Capture the cell that displays the provided text and extract its (X, Y) central coordinate. 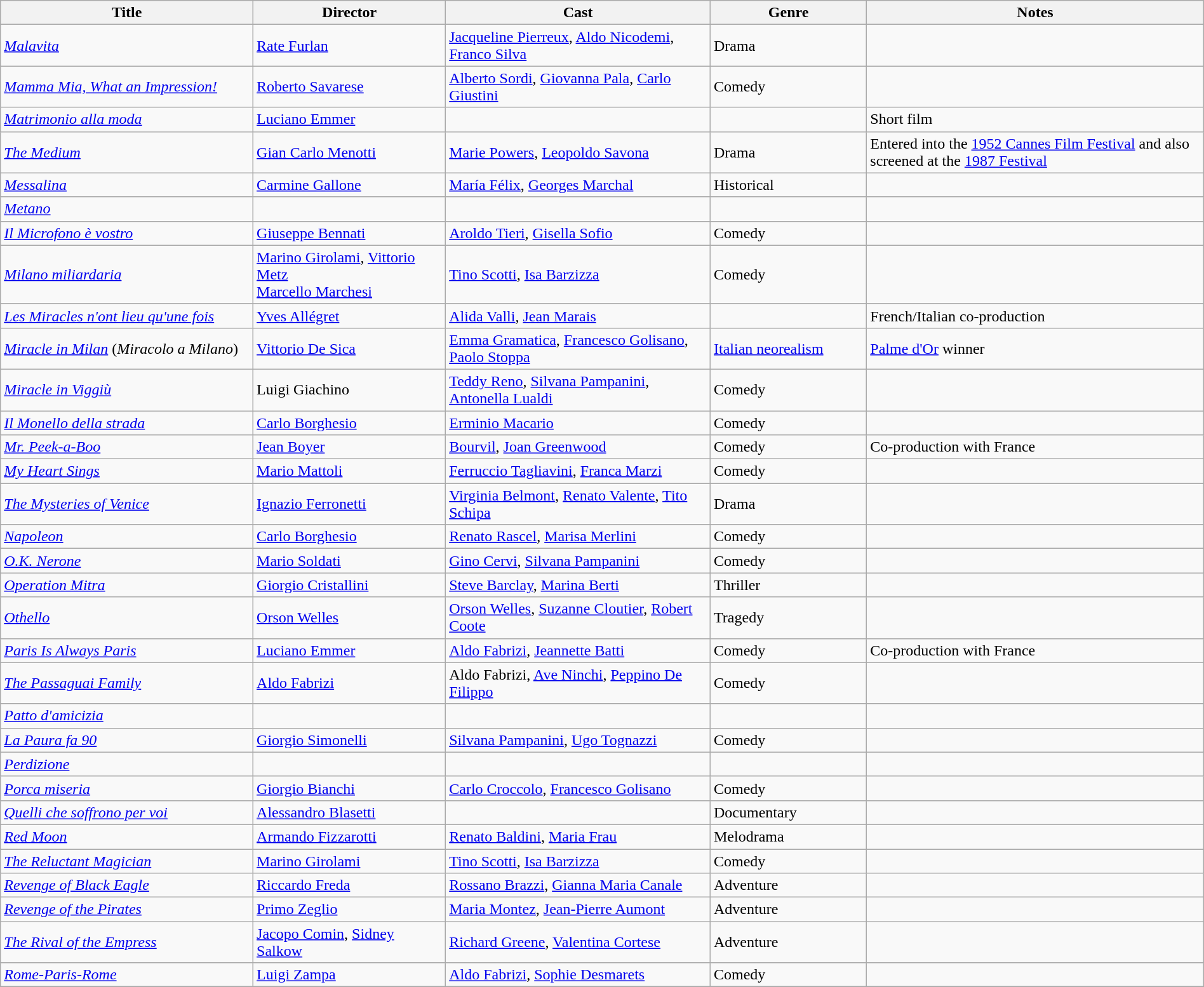
Bourvil, Joan Greenwood (578, 447)
Miracle in Milan (Miracolo a Milano) (127, 348)
Italian neorealism (788, 348)
Porca miseria (127, 788)
La Paura fa 90 (127, 740)
The Rival of the Empress (127, 943)
Perdizione (127, 764)
Il Monello della strada (127, 422)
Malavita (127, 46)
Rossano Brazzi, Gianna Maria Canale (578, 885)
Ignazio Ferronetti (349, 504)
Matrimonio alla moda (127, 119)
Riccardo Freda (349, 885)
The Medium (127, 152)
Jacqueline Pierreux, Aldo Nicodemi, Franco Silva (578, 46)
Metano (127, 209)
Alida Valli, Jean Marais (578, 316)
Giuseppe Bennati (349, 233)
Vittorio De Sica (349, 348)
Genre (788, 13)
The Passaguai Family (127, 683)
Documentary (788, 812)
Luigi Zampa (349, 975)
Notes (1035, 13)
Gian Carlo Menotti (349, 152)
Giorgio Bianchi (349, 788)
Mario Mattoli (349, 471)
Primo Zeglio (349, 910)
Quelli che soffrono per voi (127, 812)
María Félix, Georges Marchal (578, 185)
Marino Girolami, Vittorio MetzMarcello Marchesi (349, 274)
My Heart Sings (127, 471)
Silvana Pampanini, Ugo Tognazzi (578, 740)
Revenge of the Pirates (127, 910)
Giorgio Simonelli (349, 740)
Renato Rascel, Marisa Merlini (578, 537)
Carlo Croccolo, Francesco Golisano (578, 788)
Cast (578, 13)
Miracle in Viggiù (127, 390)
Rome-Paris-Rome (127, 975)
Aldo Fabrizi, Sophie Desmarets (578, 975)
Aldo Fabrizi, Jeannette Batti (578, 650)
Napoleon (127, 537)
Jacopo Comin, Sidney Salkow (349, 943)
O.K. Nerone (127, 561)
Jean Boyer (349, 447)
Historical (788, 185)
Milano miliardaria (127, 274)
Les Miracles n'ont lieu qu'une fois (127, 316)
The Mysteries of Venice (127, 504)
Ferruccio Tagliavini, Franca Marzi (578, 471)
Yves Allégret (349, 316)
Armando Fizzarotti (349, 836)
Maria Montez, Jean-Pierre Aumont (578, 910)
Gino Cervi, Silvana Pampanini (578, 561)
Luigi Giachino (349, 390)
Mamma Mia, What an Impression! (127, 86)
Virginia Belmont, Renato Valente, Tito Schipa (578, 504)
Revenge of Black Eagle (127, 885)
Mr. Peek-a-Boo (127, 447)
Erminio Macario (578, 422)
Aldo Fabrizi, Ave Ninchi, Peppino De Filippo (578, 683)
Emma Gramatica, Francesco Golisano, Paolo Stoppa (578, 348)
Messalina (127, 185)
Alessandro Blasetti (349, 812)
French/Italian co-production (1035, 316)
Alberto Sordi, Giovanna Pala, Carlo Giustini (578, 86)
Orson Welles (349, 617)
Entered into the 1952 Cannes Film Festival and also screened at the 1987 Festival (1035, 152)
Carmine Gallone (349, 185)
Roberto Savarese (349, 86)
Marino Girolami (349, 861)
Aroldo Tieri, Gisella Sofio (578, 233)
The Reluctant Magician (127, 861)
Rate Furlan (349, 46)
Steve Barclay, Marina Berti (578, 585)
Thriller (788, 585)
Melodrama (788, 836)
Director (349, 13)
Title (127, 13)
Marie Powers, Leopoldo Savona (578, 152)
Paris Is Always Paris (127, 650)
Tragedy (788, 617)
Teddy Reno, Silvana Pampanini, Antonella Lualdi (578, 390)
Red Moon (127, 836)
Patto d'amicizia (127, 716)
Operation Mitra (127, 585)
Orson Welles, Suzanne Cloutier, Robert Coote (578, 617)
Mario Soldati (349, 561)
Giorgio Cristallini (349, 585)
Short film (1035, 119)
Il Microfono è vostro (127, 233)
Palme d'Or winner (1035, 348)
Renato Baldini, Maria Frau (578, 836)
Othello (127, 617)
Richard Greene, Valentina Cortese (578, 943)
Aldo Fabrizi (349, 683)
